Locate the cell with the specified text and output its (X, Y) center coordinate. 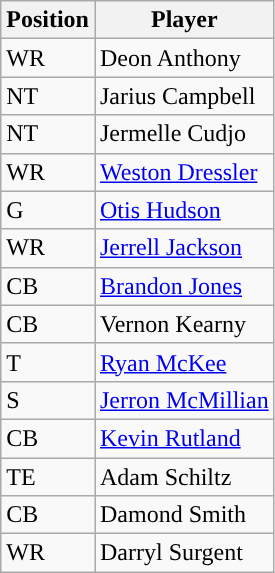
Jermelle Cudjo (184, 134)
Jarius Campbell (184, 96)
T (48, 362)
Jerron McMillian (184, 400)
S (48, 400)
Deon Anthony (184, 58)
Otis Hudson (184, 210)
Vernon Kearny (184, 324)
Darryl Surgent (184, 553)
Brandon Jones (184, 286)
G (48, 210)
Player (184, 20)
Damond Smith (184, 515)
Kevin Rutland (184, 438)
TE (48, 477)
Ryan McKee (184, 362)
Jerrell Jackson (184, 248)
Position (48, 20)
Weston Dressler (184, 172)
Adam Schiltz (184, 477)
